Return [X, Y] of the center of cell containing provided text 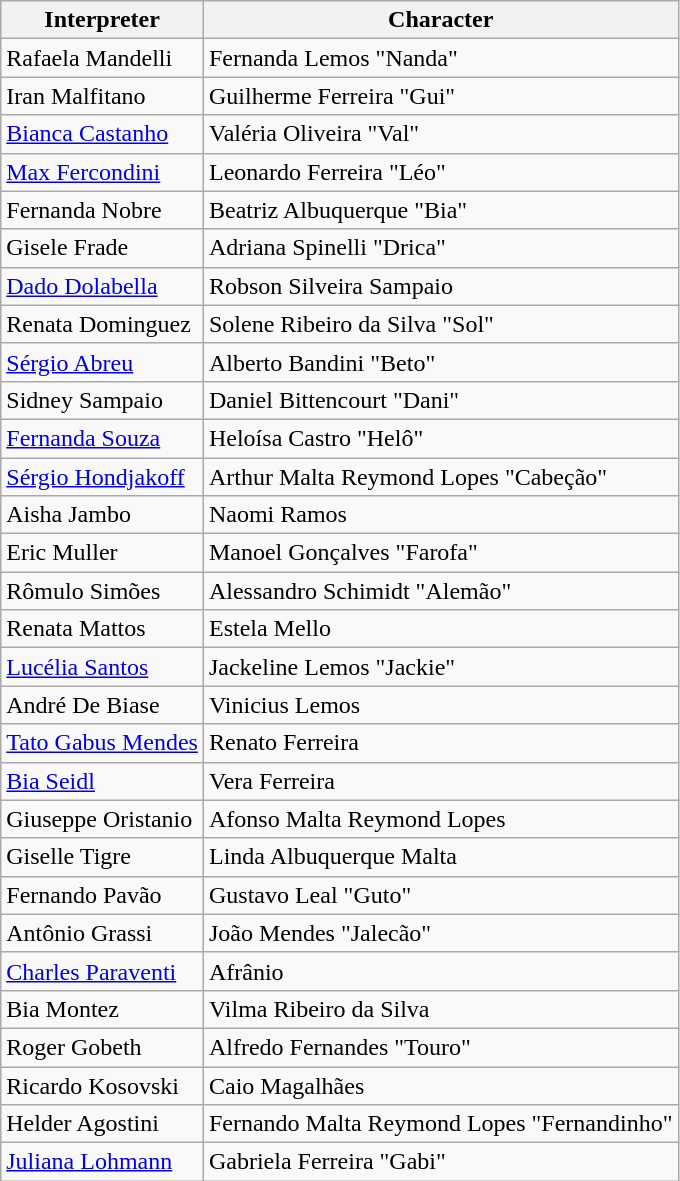
Heloísa Castro "Helô" [440, 438]
Tato Gabus Mendes [102, 743]
Adriana Spinelli "Drica" [440, 248]
Alberto Bandini "Beto" [440, 362]
Dado Dolabella [102, 286]
Vilma Ribeiro da Silva [440, 1009]
Giuseppe Oristanio [102, 819]
Vinicius Lemos [440, 705]
Gustavo Leal "Guto" [440, 895]
Caio Magalhães [440, 1085]
Solene Ribeiro da Silva "Sol" [440, 324]
Renata Mattos [102, 629]
Rômulo Simões [102, 591]
Fernanda Souza [102, 438]
Leonardo Ferreira "Léo" [440, 172]
Gisele Frade [102, 248]
Renata Dominguez [102, 324]
Character [440, 20]
Gabriela Ferreira "Gabi" [440, 1162]
Linda Albuquerque Malta [440, 857]
Iran Malfitano [102, 96]
Aisha Jambo [102, 515]
Alessandro Schimidt "Alemão" [440, 591]
Arthur Malta Reymond Lopes "Cabeção" [440, 477]
Naomi Ramos [440, 515]
André De Biase [102, 705]
Sidney Sampaio [102, 400]
Antônio Grassi [102, 933]
Helder Agostini [102, 1124]
Fernando Malta Reymond Lopes "Fernandinho" [440, 1124]
Bia Seidl [102, 781]
Beatriz Albuquerque "Bia" [440, 210]
Renato Ferreira [440, 743]
Lucélia Santos [102, 667]
Manoel Gonçalves "Farofa" [440, 553]
Eric Muller [102, 553]
Vera Ferreira [440, 781]
Sérgio Hondjakoff [102, 477]
Interpreter [102, 20]
Valéria Oliveira "Val" [440, 134]
Sérgio Abreu [102, 362]
Juliana Lohmann [102, 1162]
Max Fercondini [102, 172]
Alfredo Fernandes "Touro" [440, 1047]
Fernanda Lemos "Nanda" [440, 58]
Charles Paraventi [102, 971]
Afonso Malta Reymond Lopes [440, 819]
Roger Gobeth [102, 1047]
Estela Mello [440, 629]
Rafaela Mandelli [102, 58]
Fernanda Nobre [102, 210]
Fernando Pavão [102, 895]
Bianca Castanho [102, 134]
Guilherme Ferreira "Gui" [440, 96]
Afrânio [440, 971]
Jackeline Lemos "Jackie" [440, 667]
Ricardo Kosovski [102, 1085]
João Mendes "Jalecão" [440, 933]
Bia Montez [102, 1009]
Daniel Bittencourt "Dani" [440, 400]
Giselle Tigre [102, 857]
Robson Silveira Sampaio [440, 286]
